Pinpoint the cell where the given text exists, returning its (x, y) midpoint coordinate. 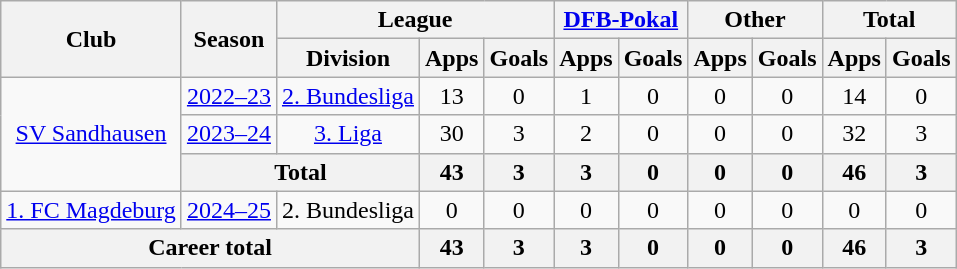
2023–24 (228, 134)
Club (92, 39)
DFB-Pokal (621, 20)
League (414, 20)
3. Liga (348, 134)
1. FC Magdeburg (92, 210)
30 (452, 134)
2022–23 (228, 96)
13 (452, 96)
14 (854, 96)
Other (755, 20)
Division (348, 58)
Career total (210, 248)
2024–25 (228, 210)
SV Sandhausen (92, 134)
Season (228, 39)
32 (854, 134)
1 (586, 96)
2 (586, 134)
